From the cell containing the given text, extract its center point as [X, Y] coordinate. 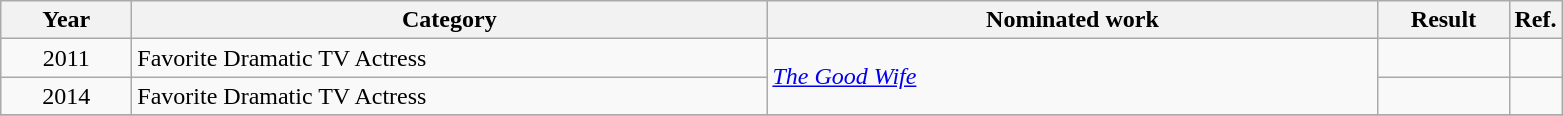
Result [1444, 20]
Nominated work [1072, 20]
Year [66, 20]
The Good Wife [1072, 77]
Category [450, 20]
2011 [66, 58]
2014 [66, 96]
Ref. [1536, 20]
